Output the [X, Y] coordinate of the center of the cell containing the given text.  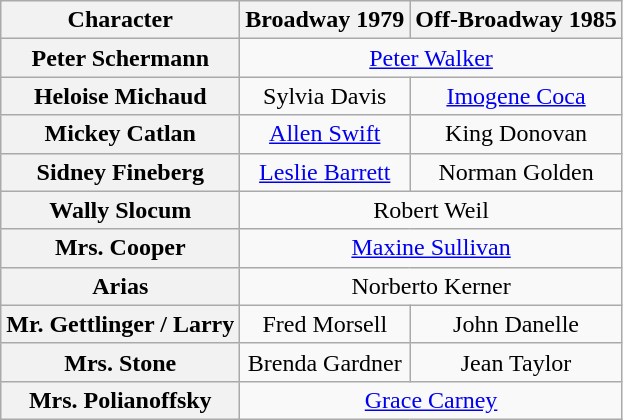
Norman Golden [516, 172]
Grace Carney [432, 400]
Maxine Sullivan [432, 248]
Mickey Catlan [120, 134]
Jean Taylor [516, 362]
Mrs. Stone [120, 362]
Peter Schermann [120, 58]
Sylvia Davis [325, 96]
Allen Swift [325, 134]
King Donovan [516, 134]
Character [120, 20]
Robert Weil [432, 210]
Mr. Gettlinger / Larry [120, 324]
John Danelle [516, 324]
Leslie Barrett [325, 172]
Peter Walker [432, 58]
Fred Morsell [325, 324]
Imogene Coca [516, 96]
Mrs. Polianoffsky [120, 400]
Arias [120, 286]
Heloise Michaud [120, 96]
Mrs. Cooper [120, 248]
Broadway 1979 [325, 20]
Norberto Kerner [432, 286]
Sidney Fineberg [120, 172]
Brenda Gardner [325, 362]
Off-Broadway 1985 [516, 20]
Wally Slocum [120, 210]
